Search for the cell housing the specified text and yield its (X, Y) center coordinate. 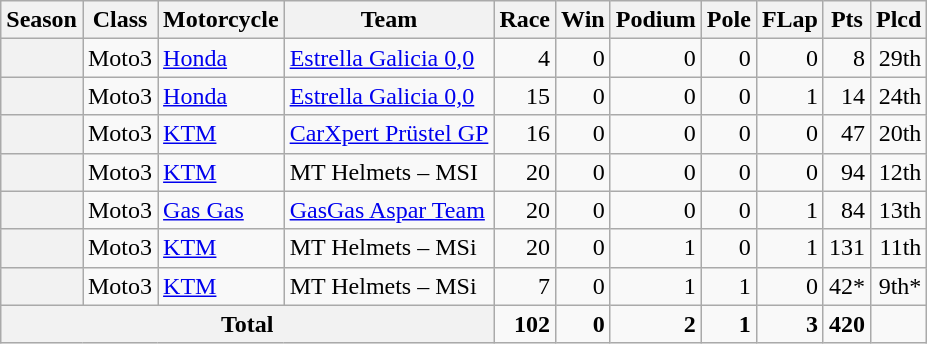
Pole (728, 20)
84 (846, 210)
8 (846, 58)
102 (525, 324)
Pts (846, 20)
7 (525, 286)
MT Helmets – MSI (389, 172)
Team (389, 20)
Motorcycle (222, 20)
12th (898, 172)
Win (584, 20)
47 (846, 134)
24th (898, 96)
FLap (790, 20)
9th* (898, 286)
131 (846, 248)
13th (898, 210)
3 (790, 324)
Class (120, 20)
14 (846, 96)
94 (846, 172)
GasGas Aspar Team (389, 210)
Plcd (898, 20)
2 (656, 324)
16 (525, 134)
4 (525, 58)
Season (42, 20)
11th (898, 248)
29th (898, 58)
420 (846, 324)
Total (248, 324)
CarXpert Prüstel GP (389, 134)
Race (525, 20)
20th (898, 134)
42* (846, 286)
Podium (656, 20)
Gas Gas (222, 210)
15 (525, 96)
